Detect which cell encompasses the target text, then output its [X, Y] center coordinate. 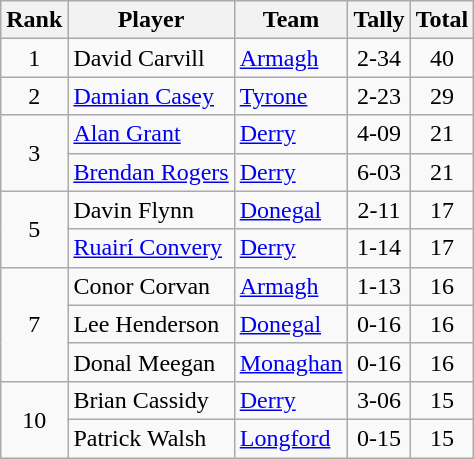
Player [151, 20]
Alan Grant [151, 134]
Rank [34, 20]
Ruairí Convery [151, 248]
Donal Meegan [151, 362]
Damian Casey [151, 96]
David Carvill [151, 58]
3 [34, 153]
0-15 [379, 438]
4-09 [379, 134]
2-34 [379, 58]
10 [34, 419]
Team [291, 20]
6-03 [379, 172]
2-23 [379, 96]
40 [442, 58]
Total [442, 20]
1 [34, 58]
2-11 [379, 210]
Conor Corvan [151, 286]
Longford [291, 438]
5 [34, 229]
Lee Henderson [151, 324]
Brian Cassidy [151, 400]
3-06 [379, 400]
2 [34, 96]
Tally [379, 20]
29 [442, 96]
1-13 [379, 286]
1-14 [379, 248]
Monaghan [291, 362]
Davin Flynn [151, 210]
Tyrone [291, 96]
7 [34, 324]
Patrick Walsh [151, 438]
Brendan Rogers [151, 172]
